Output the (X, Y) coordinate of the center of the cell containing the given text.  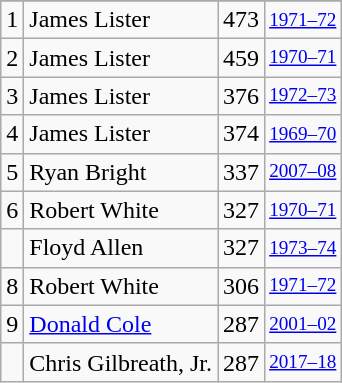
Floyd Allen (121, 248)
1972–73 (303, 96)
2 (12, 58)
Ryan Bright (121, 172)
1973–74 (303, 248)
4 (12, 134)
1969–70 (303, 134)
6 (12, 210)
459 (242, 58)
1 (12, 20)
8 (12, 286)
306 (242, 286)
5 (12, 172)
2007–08 (303, 172)
Donald Cole (121, 324)
2017–18 (303, 362)
2001–02 (303, 324)
9 (12, 324)
3 (12, 96)
337 (242, 172)
376 (242, 96)
374 (242, 134)
Chris Gilbreath, Jr. (121, 362)
473 (242, 20)
